From the cell containing the given text, extract its center point as [x, y] coordinate. 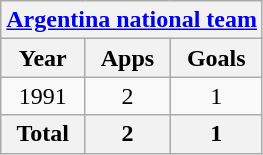
Argentina national team [132, 20]
Year [43, 58]
Total [43, 134]
Apps [128, 58]
1991 [43, 96]
Goals [216, 58]
